Capture the cell that displays the provided text and extract its [x, y] central coordinate. 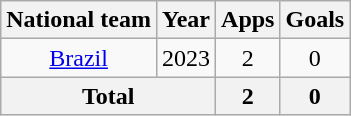
2023 [186, 58]
Brazil [79, 58]
Year [186, 20]
National team [79, 20]
Apps [248, 20]
Goals [315, 20]
Total [108, 96]
